Pinpoint the cell where the given text exists, returning its [X, Y] midpoint coordinate. 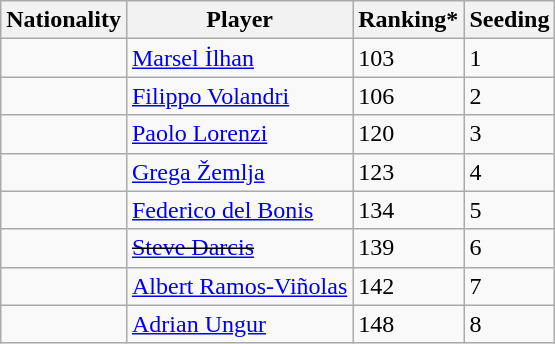
1 [510, 58]
Nationality [64, 20]
Marsel İlhan [239, 58]
Albert Ramos-Viñolas [239, 286]
134 [408, 210]
103 [408, 58]
8 [510, 324]
6 [510, 248]
7 [510, 286]
106 [408, 96]
Player [239, 20]
5 [510, 210]
120 [408, 134]
Federico del Bonis [239, 210]
Ranking* [408, 20]
139 [408, 248]
148 [408, 324]
Adrian Ungur [239, 324]
123 [408, 172]
142 [408, 286]
2 [510, 96]
Steve Darcis [239, 248]
4 [510, 172]
Seeding [510, 20]
Grega Žemlja [239, 172]
Paolo Lorenzi [239, 134]
3 [510, 134]
Filippo Volandri [239, 96]
